Output the [x, y] coordinate of the center of the cell containing the given text.  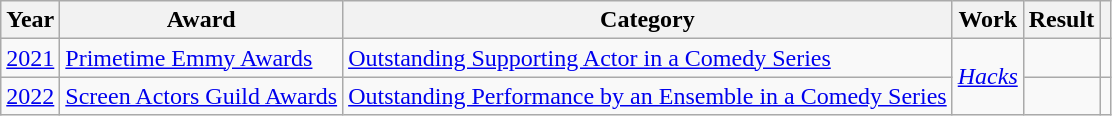
Primetime Emmy Awards [202, 58]
Screen Actors Guild Awards [202, 96]
2022 [30, 96]
2021 [30, 58]
Work [988, 20]
Outstanding Supporting Actor in a Comedy Series [648, 58]
Year [30, 20]
Category [648, 20]
Result [1061, 20]
Outstanding Performance by an Ensemble in a Comedy Series [648, 96]
Award [202, 20]
Hacks [988, 77]
